Detect which cell encompasses the target text, then output its (x, y) center coordinate. 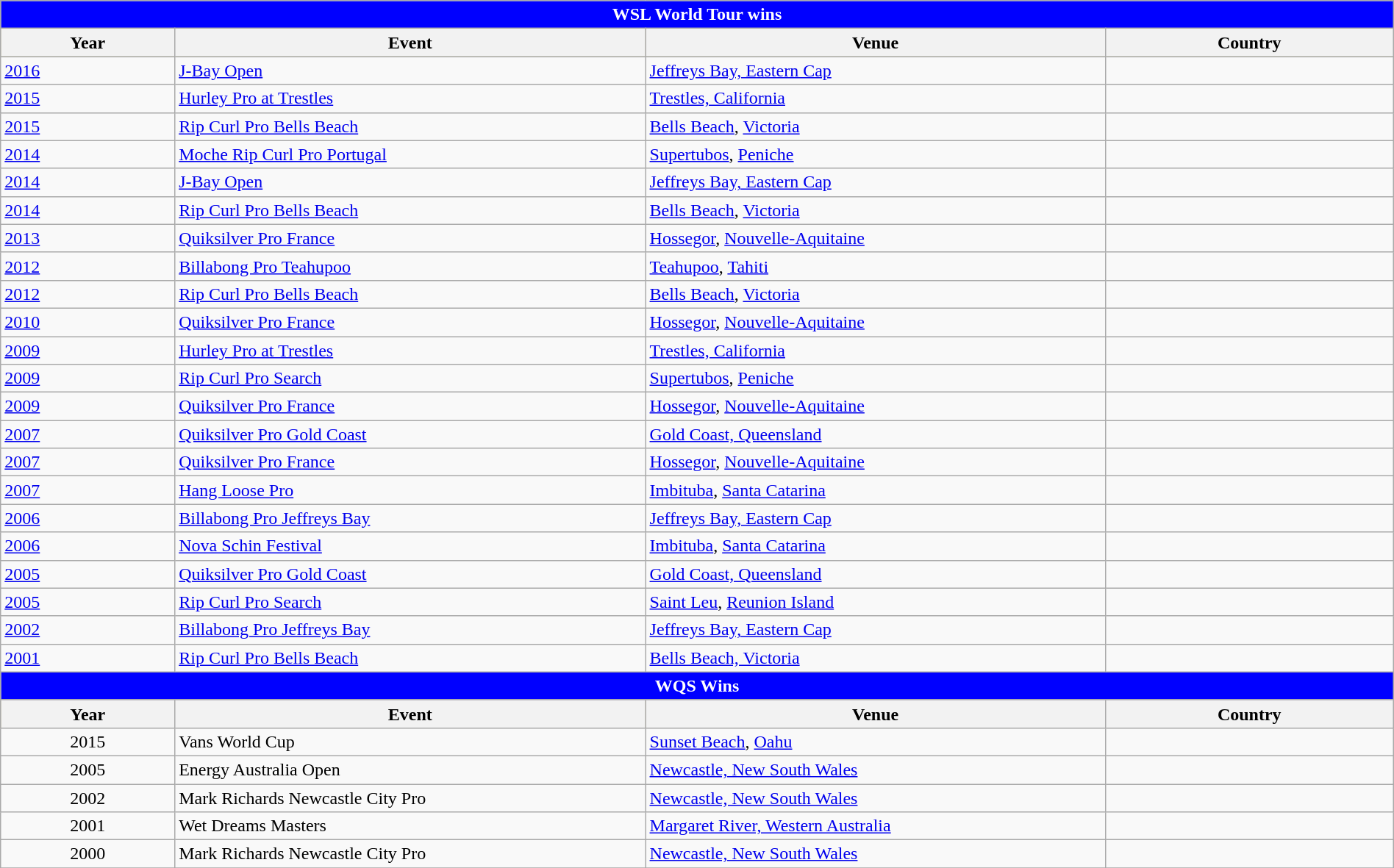
WSL World Tour wins (697, 15)
Energy Australia Open (410, 770)
Wet Dreams Masters (410, 826)
Margaret River, Western Australia (875, 826)
Saint Leu, Reunion Island (875, 602)
WQS Wins (697, 686)
Vans World Cup (410, 742)
Moche Rip Curl Pro Portugal (410, 154)
Nova Schin Festival (410, 546)
2000 (88, 854)
2013 (88, 238)
Sunset Beach, Oahu (875, 742)
2010 (88, 322)
Teahupoo, Tahiti (875, 266)
Hang Loose Pro (410, 490)
Billabong Pro Teahupoo (410, 266)
2016 (88, 71)
